Locate the cell with the specified text and output its (X, Y) center coordinate. 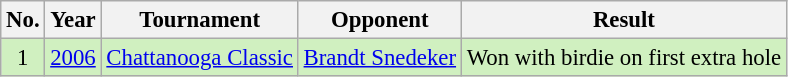
Brandt Snedeker (380, 58)
Tournament (200, 20)
Won with birdie on first extra hole (624, 58)
Opponent (380, 20)
2006 (73, 58)
No. (23, 20)
Chattanooga Classic (200, 58)
Year (73, 20)
1 (23, 58)
Result (624, 20)
